Determine the [X, Y] coordinate at the center of the cell enclosing the given text.  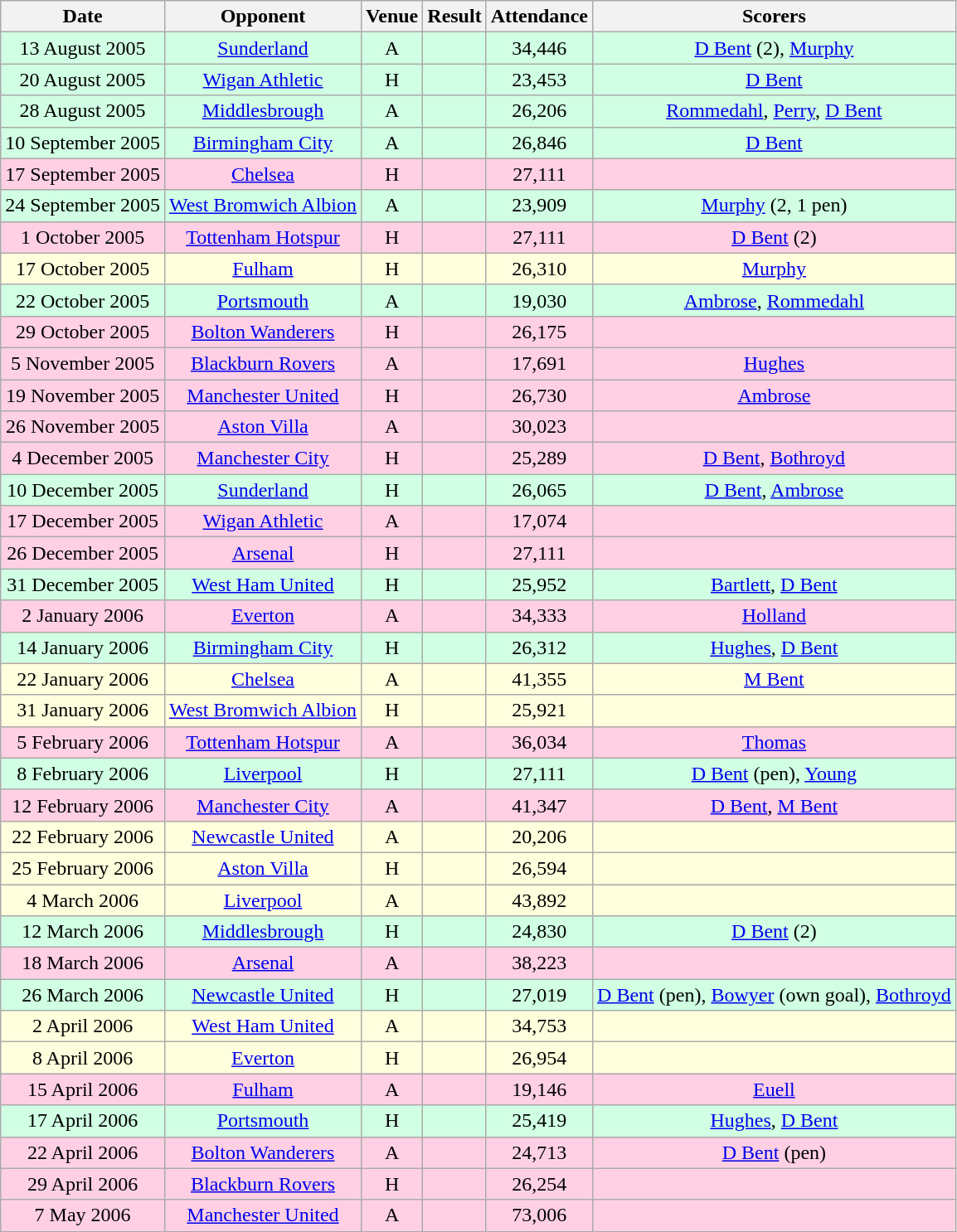
Murphy (2, 1 pen) [775, 206]
24 September 2005 [83, 206]
26,206 [539, 111]
27,019 [539, 995]
36,034 [539, 742]
12 February 2006 [83, 805]
15 April 2006 [83, 1089]
30,023 [539, 427]
19 November 2005 [83, 395]
26 November 2005 [83, 427]
23,453 [539, 80]
Venue [392, 17]
18 March 2006 [83, 963]
8 April 2006 [83, 1058]
22 October 2005 [83, 300]
26,846 [539, 143]
Scorers [775, 17]
25,952 [539, 584]
29 April 2006 [83, 1184]
19,146 [539, 1089]
D Bent (pen), Young [775, 774]
Euell [775, 1089]
34,333 [539, 616]
25,419 [539, 1121]
24,830 [539, 932]
2 April 2006 [83, 1026]
Murphy [775, 269]
43,892 [539, 900]
26,594 [539, 868]
5 November 2005 [83, 363]
Bartlett, D Bent [775, 584]
12 March 2006 [83, 932]
41,347 [539, 805]
8 February 2006 [83, 774]
10 December 2005 [83, 490]
20 August 2005 [83, 80]
25 February 2006 [83, 868]
Date [83, 17]
17 September 2005 [83, 174]
31 December 2005 [83, 584]
17,074 [539, 521]
26,310 [539, 269]
22 February 2006 [83, 837]
17 December 2005 [83, 521]
4 March 2006 [83, 900]
19,030 [539, 300]
41,355 [539, 679]
22 January 2006 [83, 679]
D Bent (pen) [775, 1152]
26,954 [539, 1058]
26 March 2006 [83, 995]
26,065 [539, 490]
Hughes [775, 363]
26,312 [539, 648]
26,254 [539, 1184]
23,909 [539, 206]
29 October 2005 [83, 332]
34,446 [539, 48]
Holland [775, 616]
26,175 [539, 332]
17,691 [539, 363]
D Bent, Ambrose [775, 490]
22 April 2006 [83, 1152]
25,289 [539, 458]
28 August 2005 [83, 111]
10 September 2005 [83, 143]
Thomas [775, 742]
D Bent, Bothroyd [775, 458]
7 May 2006 [83, 1215]
13 August 2005 [83, 48]
Ambrose, Rommedahl [775, 300]
Ambrose [775, 395]
17 October 2005 [83, 269]
2 January 2006 [83, 616]
D Bent (pen), Bowyer (own goal), Bothroyd [775, 995]
Result [454, 17]
24,713 [539, 1152]
26,730 [539, 395]
1 October 2005 [83, 237]
5 February 2006 [83, 742]
20,206 [539, 837]
26 December 2005 [83, 553]
31 January 2006 [83, 711]
Attendance [539, 17]
73,006 [539, 1215]
4 December 2005 [83, 458]
25,921 [539, 711]
Rommedahl, Perry, D Bent [775, 111]
D Bent, M Bent [775, 805]
Opponent [262, 17]
D Bent (2), Murphy [775, 48]
M Bent [775, 679]
14 January 2006 [83, 648]
38,223 [539, 963]
17 April 2006 [83, 1121]
34,753 [539, 1026]
